Output the (X, Y) coordinate of the center of the cell containing the given text.  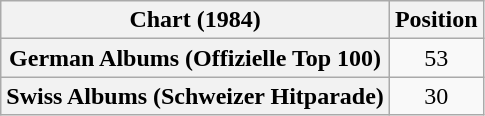
Position (436, 20)
German Albums (Offizielle Top 100) (196, 58)
30 (436, 96)
Chart (1984) (196, 20)
53 (436, 58)
Swiss Albums (Schweizer Hitparade) (196, 96)
